Output the [x, y] coordinate of the center of the cell containing the given text.  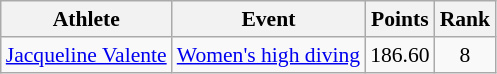
Jacqueline Valente [86, 55]
186.60 [400, 55]
Points [400, 19]
Event [268, 19]
8 [466, 55]
Women's high diving [268, 55]
Athlete [86, 19]
Rank [466, 19]
